Detect which cell encompasses the target text, then output its [X, Y] center coordinate. 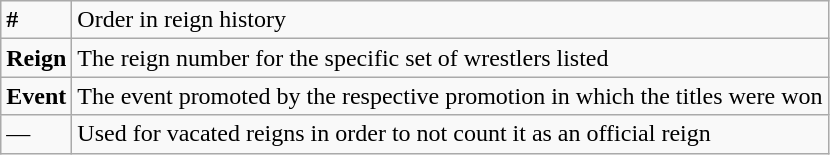
# [36, 20]
— [36, 134]
Used for vacated reigns in order to not count it as an official reign [450, 134]
Order in reign history [450, 20]
The reign number for the specific set of wrestlers listed [450, 58]
The event promoted by the respective promotion in which the titles were won [450, 96]
Reign [36, 58]
Event [36, 96]
